Identify which cell holds the provided text, then report its [x, y] central coordinate. 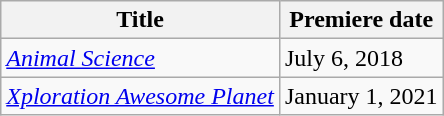
January 1, 2021 [361, 96]
Xploration Awesome Planet [140, 96]
Premiere date [361, 20]
July 6, 2018 [361, 58]
Title [140, 20]
Animal Science [140, 58]
